Return (x, y) of the center of cell containing provided text 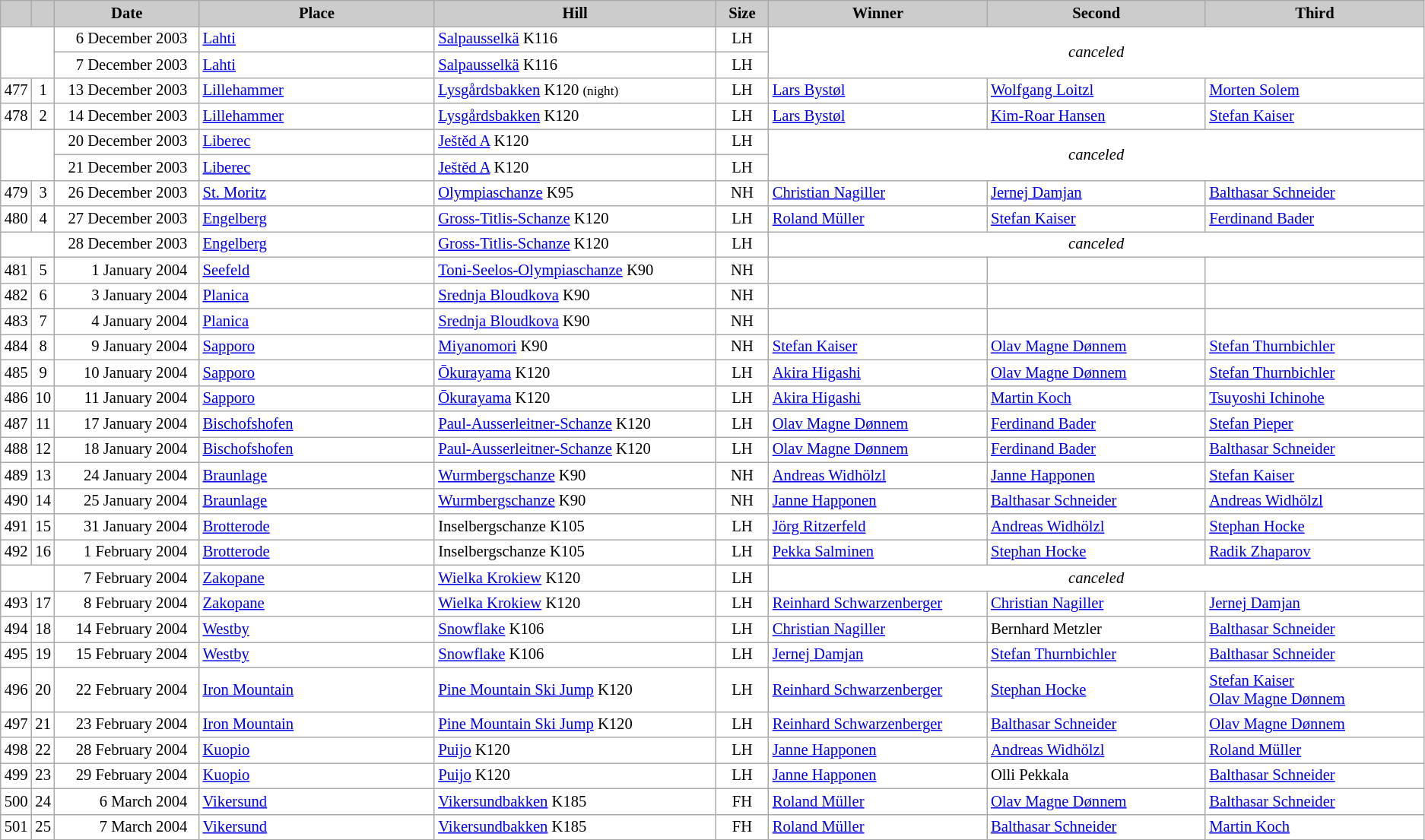
Hill (575, 13)
6 (43, 296)
Bernhard Metzler (1097, 629)
24 January 2004 (127, 475)
492 (17, 552)
7 December 2003 (127, 65)
6 December 2003 (127, 39)
Size (742, 13)
29 February 2004 (127, 775)
1 February 2004 (127, 552)
3 January 2004 (127, 296)
16 (43, 552)
4 (43, 218)
28 December 2003 (127, 244)
Radik Zhaparov (1314, 552)
Morten Solem (1314, 90)
489 (17, 475)
21 (43, 724)
Place (317, 13)
Pekka Salminen (878, 552)
18 January 2004 (127, 449)
479 (17, 193)
22 (43, 750)
23 February 2004 (127, 724)
27 December 2003 (127, 218)
20 December 2003 (127, 141)
7 February 2004 (127, 578)
481 (17, 270)
11 (43, 423)
Kim-Roar Hansen (1097, 116)
497 (17, 724)
8 February 2004 (127, 604)
17 (43, 604)
484 (17, 347)
14 December 2003 (127, 116)
496 (17, 689)
9 January 2004 (127, 347)
483 (17, 322)
491 (17, 527)
482 (17, 296)
25 (43, 827)
28 February 2004 (127, 750)
9 (43, 372)
Stefan Kaiser Olav Magne Dønnem (1314, 689)
499 (17, 775)
1 (43, 90)
17 January 2004 (127, 423)
15 (43, 527)
19 (43, 655)
18 (43, 629)
485 (17, 372)
494 (17, 629)
6 March 2004 (127, 801)
Date (127, 13)
31 January 2004 (127, 527)
10 January 2004 (127, 372)
477 (17, 90)
13 December 2003 (127, 90)
20 (43, 689)
11 January 2004 (127, 398)
Jörg Ritzerfeld (878, 527)
Seefeld (317, 270)
478 (17, 116)
7 March 2004 (127, 827)
495 (17, 655)
10 (43, 398)
Olympiaschanze K95 (575, 193)
23 (43, 775)
490 (17, 501)
12 (43, 449)
500 (17, 801)
Olli Pekkala (1097, 775)
488 (17, 449)
24 (43, 801)
5 (43, 270)
St. Moritz (317, 193)
493 (17, 604)
14 (43, 501)
Winner (878, 13)
Toni-Seelos-Olympiaschanze K90 (575, 270)
480 (17, 218)
26 December 2003 (127, 193)
1 January 2004 (127, 270)
Lysgårdsbakken K120 (night) (575, 90)
15 February 2004 (127, 655)
3 (43, 193)
4 January 2004 (127, 322)
486 (17, 398)
13 (43, 475)
Stefan Pieper (1314, 423)
21 December 2003 (127, 167)
25 January 2004 (127, 501)
8 (43, 347)
14 February 2004 (127, 629)
Wolfgang Loitzl (1097, 90)
Third (1314, 13)
7 (43, 322)
Miyanomori K90 (575, 347)
498 (17, 750)
501 (17, 827)
2 (43, 116)
22 February 2004 (127, 689)
487 (17, 423)
Lysgårdsbakken K120 (575, 116)
Second (1097, 13)
Tsuyoshi Ichinohe (1314, 398)
